Scan for the cell matching the given text and deliver its (X, Y) coordinate at center. 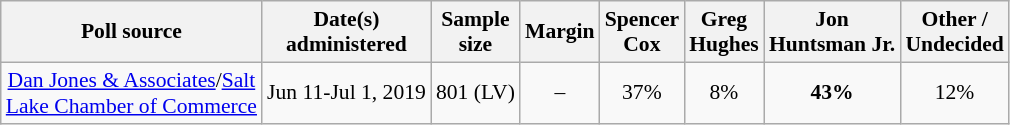
GregHughes (724, 32)
Other /Undecided (954, 32)
Jun 11-Jul 1, 2019 (346, 92)
Samplesize (476, 32)
43% (832, 92)
JonHuntsman Jr. (832, 32)
37% (642, 92)
12% (954, 92)
Poll source (132, 32)
SpencerCox (642, 32)
Date(s)administered (346, 32)
Margin (560, 32)
8% (724, 92)
– (560, 92)
Dan Jones & Associates/SaltLake Chamber of Commerce (132, 92)
801 (LV) (476, 92)
